Extract the [x, y] coordinate from the center of the cell holding the provided text.  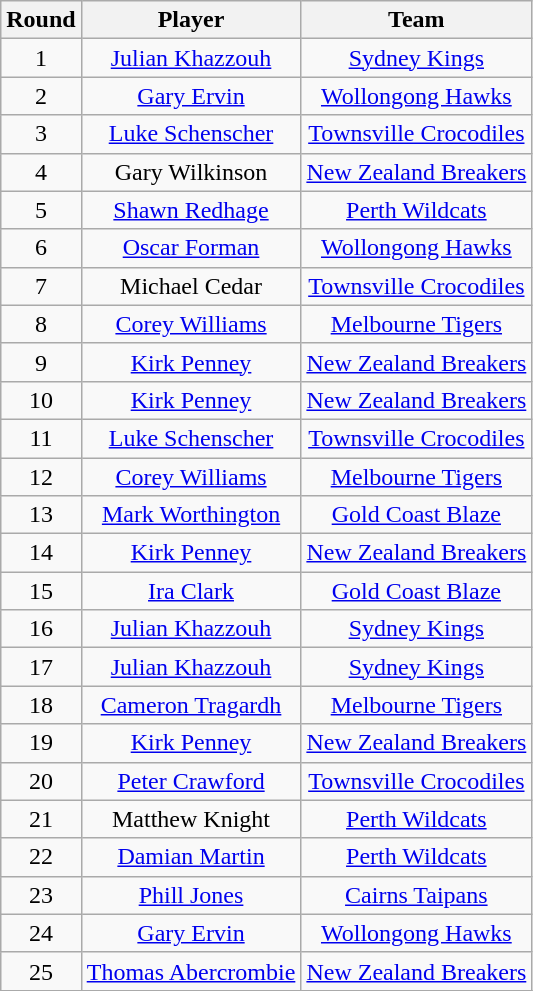
23 [41, 895]
Peter Crawford [191, 781]
2 [41, 96]
Damian Martin [191, 857]
Shawn Redhage [191, 210]
Cairns Taipans [416, 895]
Player [191, 20]
16 [41, 629]
Thomas Abercrombie [191, 971]
Team [416, 20]
11 [41, 438]
5 [41, 210]
Michael Cedar [191, 286]
21 [41, 819]
20 [41, 781]
4 [41, 172]
Mark Worthington [191, 515]
24 [41, 933]
15 [41, 591]
Gary Wilkinson [191, 172]
25 [41, 971]
9 [41, 362]
13 [41, 515]
18 [41, 705]
7 [41, 286]
12 [41, 477]
Phill Jones [191, 895]
17 [41, 667]
Oscar Forman [191, 248]
Matthew Knight [191, 819]
Round [41, 20]
8 [41, 324]
1 [41, 58]
Ira Clark [191, 591]
10 [41, 400]
Cameron Tragardh [191, 705]
19 [41, 743]
14 [41, 553]
6 [41, 248]
3 [41, 134]
22 [41, 857]
